From the cell containing the given text, extract its center point as (X, Y) coordinate. 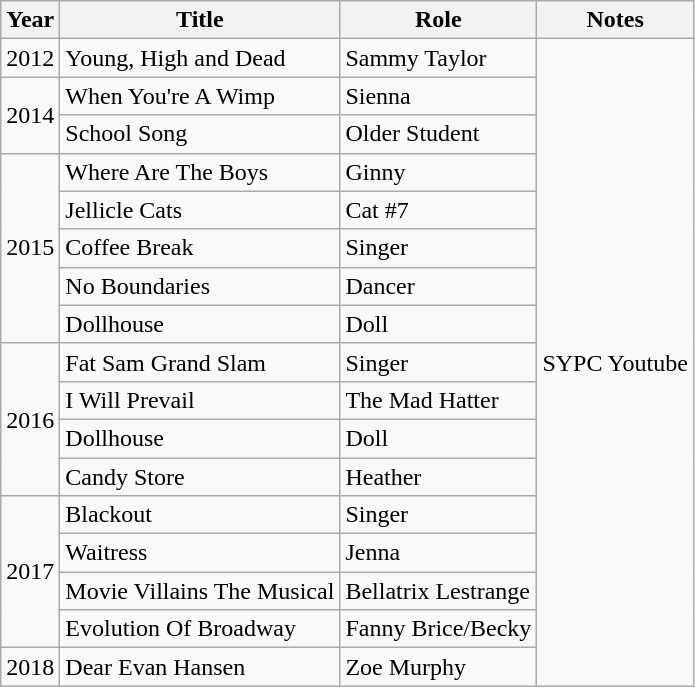
2015 (30, 248)
Title (200, 20)
Movie Villains The Musical (200, 591)
Jellicle Cats (200, 210)
I Will Prevail (200, 400)
Dear Evan Hansen (200, 667)
School Song (200, 134)
Young, High and Dead (200, 58)
When You're A Wimp (200, 96)
Waitress (200, 553)
Evolution Of Broadway (200, 629)
2014 (30, 115)
The Mad Hatter (438, 400)
Ginny (438, 172)
2018 (30, 667)
Heather (438, 477)
SYPC Youtube (615, 362)
Sienna (438, 96)
Year (30, 20)
Bellatrix Lestrange (438, 591)
Dancer (438, 286)
Cat #7 (438, 210)
Fat Sam Grand Slam (200, 362)
Where Are The Boys (200, 172)
Zoe Murphy (438, 667)
Fanny Brice/Becky (438, 629)
2016 (30, 419)
Sammy Taylor (438, 58)
Coffee Break (200, 248)
2012 (30, 58)
Role (438, 20)
No Boundaries (200, 286)
Blackout (200, 515)
Jenna (438, 553)
2017 (30, 572)
Candy Store (200, 477)
Older Student (438, 134)
Notes (615, 20)
